From the cell containing the given text, extract its center point as [X, Y] coordinate. 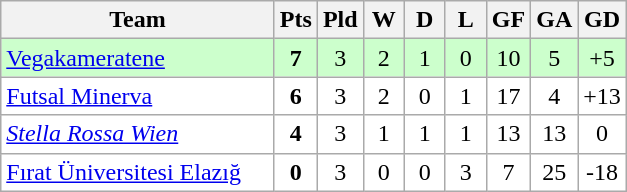
L [466, 20]
Vegakameratene [138, 58]
5 [554, 58]
D [424, 20]
17 [508, 96]
GA [554, 20]
25 [554, 172]
Pld [340, 20]
Futsal Minerva [138, 96]
GF [508, 20]
Stella Rossa Wien [138, 134]
GD [602, 20]
Pts [296, 20]
6 [296, 96]
10 [508, 58]
W [384, 20]
-18 [602, 172]
Team [138, 20]
+13 [602, 96]
+5 [602, 58]
Fırat Üniversitesi Elazığ [138, 172]
